Capture the cell that displays the provided text and extract its [X, Y] central coordinate. 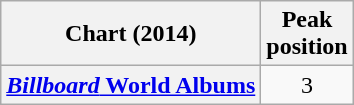
3 [307, 85]
Peakposition [307, 34]
Chart (2014) [131, 34]
Billboard World Albums [131, 85]
